Search for the cell housing the specified text and yield its [x, y] center coordinate. 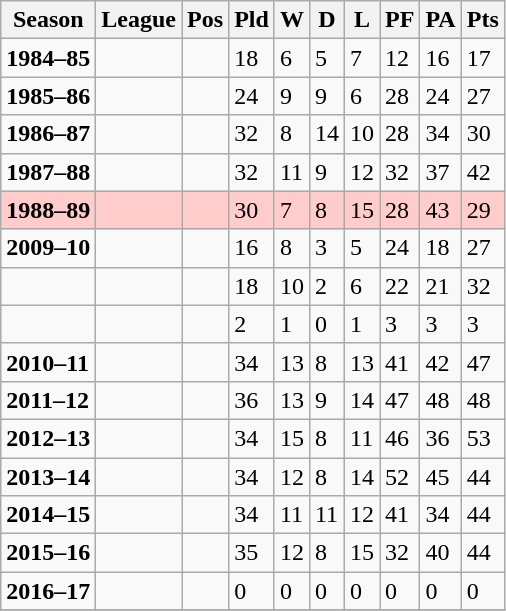
1985–86 [48, 96]
1988–89 [48, 210]
37 [440, 172]
Pos [206, 20]
45 [440, 477]
Pld [252, 20]
29 [482, 210]
52 [400, 477]
2013–14 [48, 477]
Season [48, 20]
43 [440, 210]
PF [400, 20]
2012–13 [48, 438]
1986–87 [48, 134]
W [292, 20]
17 [482, 58]
2016–17 [48, 591]
2014–15 [48, 515]
46 [400, 438]
L [362, 20]
PA [440, 20]
1984–85 [48, 58]
League [139, 20]
22 [400, 286]
40 [440, 553]
2015–16 [48, 553]
2009–10 [48, 248]
35 [252, 553]
21 [440, 286]
2011–12 [48, 400]
D [326, 20]
2010–11 [48, 362]
Pts [482, 20]
1987–88 [48, 172]
53 [482, 438]
